Pinpoint the cell where the given text exists, returning its (x, y) midpoint coordinate. 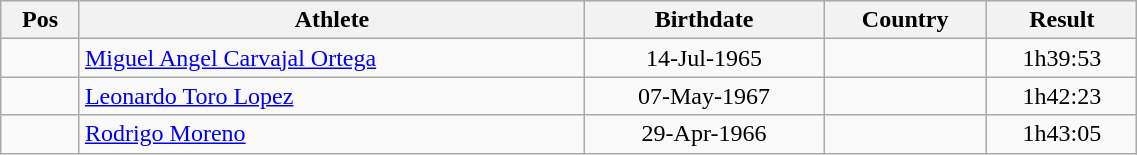
Birthdate (704, 20)
1h42:23 (1062, 96)
Result (1062, 20)
Athlete (332, 20)
Miguel Angel Carvajal Ortega (332, 58)
07-May-1967 (704, 96)
14-Jul-1965 (704, 58)
Rodrigo Moreno (332, 134)
1h39:53 (1062, 58)
Pos (40, 20)
29-Apr-1966 (704, 134)
Country (906, 20)
Leonardo Toro Lopez (332, 96)
1h43:05 (1062, 134)
